Detect which cell encompasses the target text, then output its [X, Y] center coordinate. 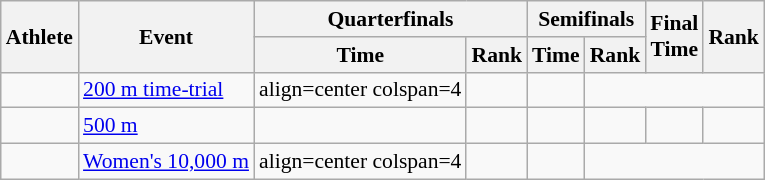
Athlete [40, 36]
200 m time-trial [166, 90]
FinalTime [674, 36]
Women's 10,000 m [166, 162]
Event [166, 36]
Quarterfinals [390, 19]
500 m [166, 126]
Semifinals [586, 19]
